Find where the given text appears and provide that cell's center as (x, y) coordinate. 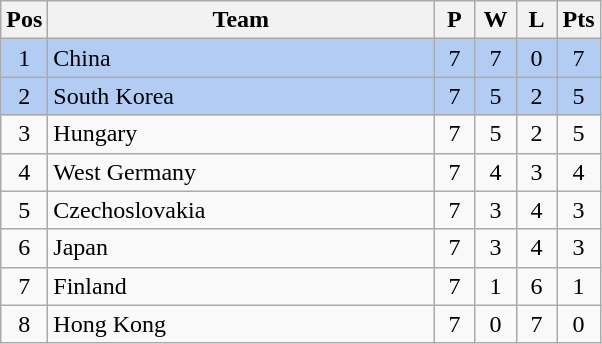
Finland (241, 286)
South Korea (241, 96)
Team (241, 20)
China (241, 58)
Pts (578, 20)
8 (24, 324)
W (496, 20)
L (536, 20)
Japan (241, 248)
Pos (24, 20)
Hungary (241, 134)
Czechoslovakia (241, 210)
West Germany (241, 172)
Hong Kong (241, 324)
P (454, 20)
